For the text-containing cell, return its midpoint in [X, Y] coordinate format. 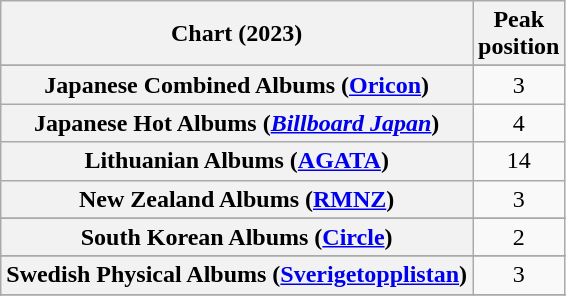
New Zealand Albums (RMNZ) [237, 199]
South Korean Albums (Circle) [237, 237]
2 [519, 237]
Chart (2023) [237, 34]
Japanese Hot Albums (Billboard Japan) [237, 123]
Japanese Combined Albums (Oricon) [237, 85]
14 [519, 161]
Lithuanian Albums (AGATA) [237, 161]
Peakposition [519, 34]
Swedish Physical Albums (Sverigetopplistan) [237, 275]
4 [519, 123]
